Search for the cell housing the specified text and yield its (x, y) center coordinate. 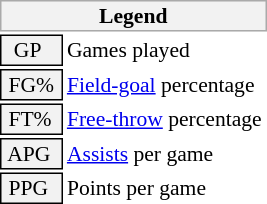
GP (31, 50)
Free-throw percentage (166, 120)
FT% (31, 120)
FG% (31, 85)
APG (31, 154)
Games played (166, 50)
Field-goal percentage (166, 85)
Assists per game (166, 154)
Legend (134, 16)
PPG (31, 188)
Points per game (166, 188)
